Find where the given text appears and provide that cell's center as [X, Y] coordinate. 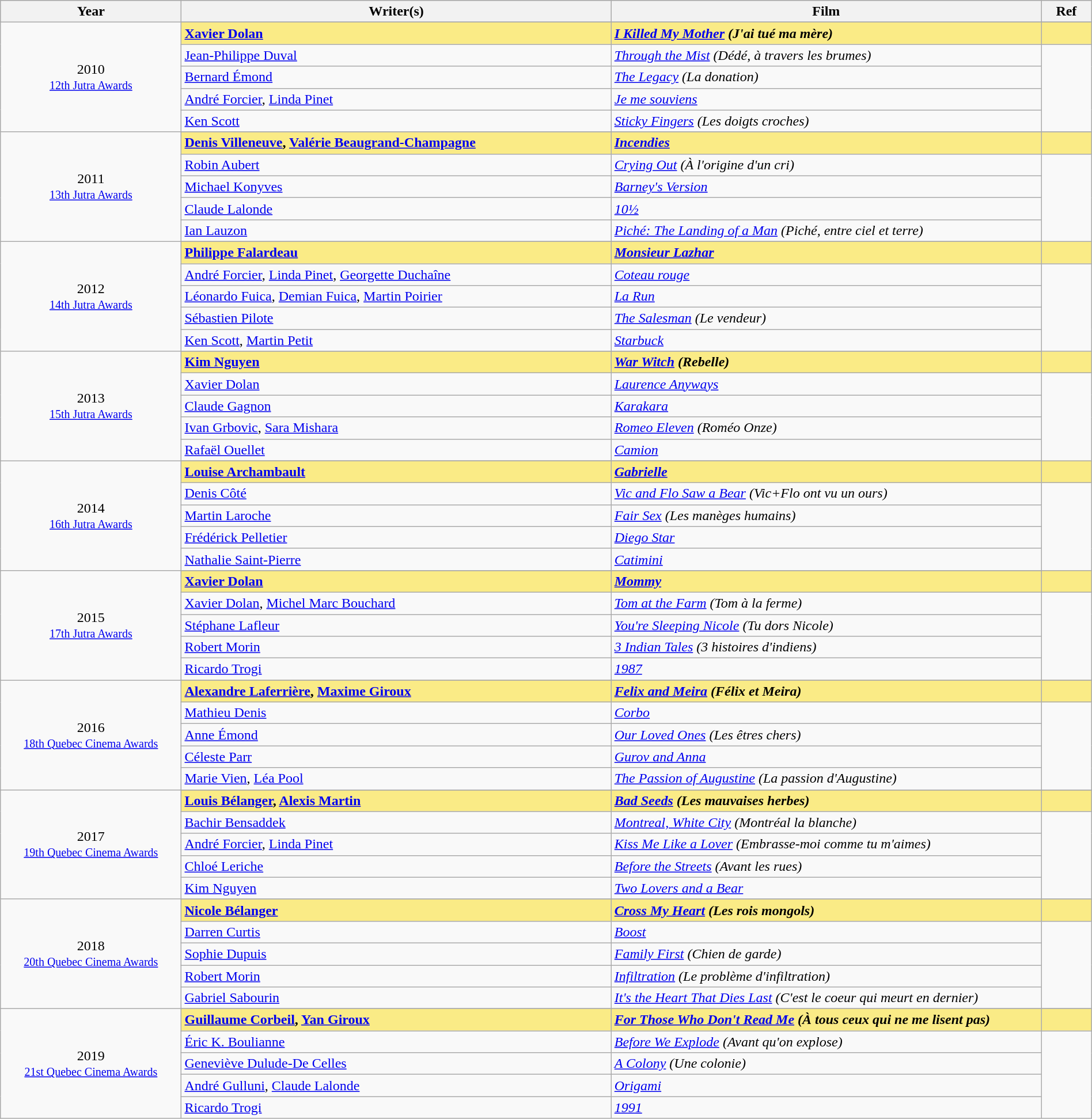
Léonardo Fuica, Demian Fuica, Martin Poirier [396, 297]
André Gulluni, Claude Lalonde [396, 1086]
2014 16th Jutra Awards [91, 515]
2012 14th Jutra Awards [91, 296]
Geneviève Dulude-De Celles [396, 1064]
For Those Who Don't Read Me (À tous ceux qui ne me lisent pas) [826, 1020]
Catimini [826, 559]
Bad Seeds (Les mauvaises herbes) [826, 801]
Frédérick Pelletier [396, 537]
Monsieur Lazhar [826, 252]
2010 12th Jutra Awards [91, 77]
Bachir Bensaddek [396, 822]
Corbo [826, 713]
Claude Gagnon [396, 406]
10½ [826, 208]
Sophie Dupuis [396, 954]
Éric K. Boulianne [396, 1042]
The Legacy (La donation) [826, 77]
A Colony (Une colonie) [826, 1064]
2011 13th Jutra Awards [91, 187]
Our Loved Ones (Les êtres chers) [826, 735]
Chloé Leriche [396, 866]
Origami [826, 1086]
La Run [826, 297]
Laurence Anyways [826, 384]
Je me souviens [826, 99]
Louis Bélanger, Alexis Martin [396, 801]
Felix and Meira (Félix et Meira) [826, 691]
Through the Mist (Dédé, à travers les brumes) [826, 55]
Rafaël Ouellet [396, 450]
Camion [826, 450]
Diego Star [826, 537]
Coteau rouge [826, 275]
Ref [1067, 12]
3 Indian Tales (3 histoires d'indiens) [826, 647]
Sticky Fingers (Les doigts croches) [826, 121]
Céleste Parr [396, 757]
Before We Explode (Avant qu'on explose) [826, 1042]
The Salesman (Le vendeur) [826, 318]
Denis Côté [396, 494]
Sébastien Pilote [396, 318]
André Forcier, Linda Pinet, Georgette Duchaîne [396, 275]
2015 17th Jutra Awards [91, 625]
1991 [826, 1107]
Martin Laroche [396, 515]
Stéphane Lafleur [396, 625]
Mommy [826, 581]
Gabrielle [826, 472]
Gurov and Anna [826, 757]
2017 19th Quebec Cinema Awards [91, 844]
Romeo Eleven (Roméo Onze) [826, 428]
Nathalie Saint-Pierre [396, 559]
2018 20th Quebec Cinema Awards [91, 954]
Vic and Flo Saw a Bear (Vic+Flo ont vu un ours) [826, 494]
Darren Curtis [396, 932]
1987 [826, 669]
Marie Vien, Léa Pool [396, 779]
Guillaume Corbeil, Yan Giroux [396, 1020]
Year [91, 12]
Mathieu Denis [396, 713]
Gabriel Sabourin [396, 998]
Incendies [826, 143]
Writer(s) [396, 12]
Kiss Me Like a Lover (Embrasse-moi comme tu m'aimes) [826, 844]
Robin Aubert [396, 165]
Claude Lalonde [396, 208]
Bernard Émond [396, 77]
Fair Sex (Les manèges humains) [826, 515]
Montreal, White City (Montréal la blanche) [826, 822]
Ken Scott [396, 121]
Anne Émond [396, 735]
Louise Archambault [396, 472]
Cross My Heart (Les rois mongols) [826, 910]
2019 21st Quebec Cinema Awards [91, 1064]
The Passion of Augustine (La passion d'Augustine) [826, 779]
Before the Streets (Avant les rues) [826, 866]
Ivan Grbovic, Sara Mishara [396, 428]
Family First (Chien de garde) [826, 954]
Ken Scott, Martin Petit [396, 340]
Ian Lauzon [396, 230]
Alexandre Laferrière, Maxime Giroux [396, 691]
Michael Konyves [396, 187]
Piché: The Landing of a Man (Piché, entre ciel et terre) [826, 230]
Denis Villeneuve, Valérie Beaugrand-Champagne [396, 143]
Barney's Version [826, 187]
2013 15th Jutra Awards [91, 406]
War Witch (Rebelle) [826, 362]
You're Sleeping Nicole (Tu dors Nicole) [826, 625]
Philippe Falardeau [396, 252]
Xavier Dolan, Michel Marc Bouchard [396, 603]
Tom at the Farm (Tom à la ferme) [826, 603]
Infiltration (Le problème d'infiltration) [826, 976]
Crying Out (À l'origine d'un cri) [826, 165]
2016 18th Quebec Cinema Awards [91, 735]
Starbuck [826, 340]
Karakara [826, 406]
Two Lovers and a Bear [826, 888]
Jean-Philippe Duval [396, 55]
It's the Heart That Dies Last (C'est le coeur qui meurt en dernier) [826, 998]
Boost [826, 932]
Film [826, 12]
Nicole Bélanger [396, 910]
I Killed My Mother (J'ai tué ma mère) [826, 33]
